Output the (x, y) coordinate of the center of the cell containing the given text.  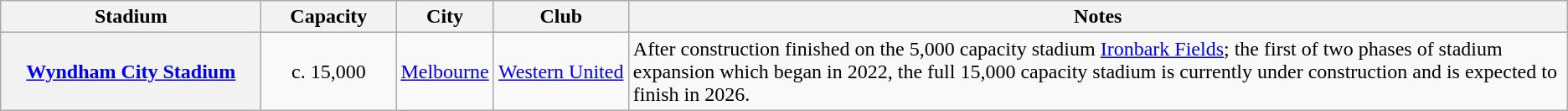
Club (561, 17)
c. 15,000 (328, 71)
Western United (561, 71)
City (445, 17)
Stadium (131, 17)
Notes (1097, 17)
Capacity (328, 17)
Melbourne (445, 71)
Wyndham City Stadium (131, 71)
